Return the [X, Y] coordinate for the center point of the cell that contains the specified text.  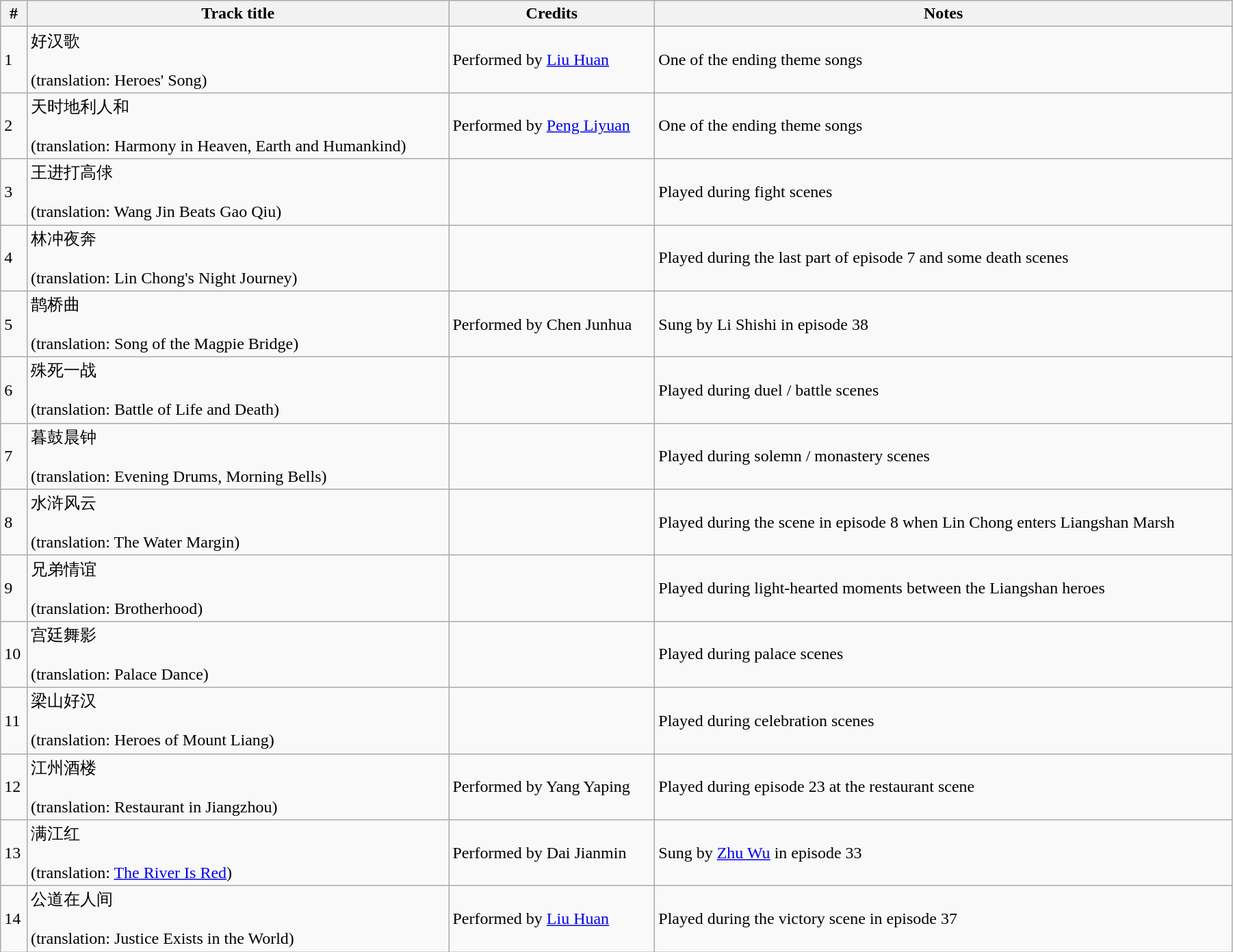
Performed by Dai Jianmin [551, 853]
14 [14, 918]
梁山好汉(translation: Heroes of Mount Liang) [238, 720]
Sung by Li Shishi in episode 38 [944, 324]
3 [14, 192]
Performed by Yang Yaping [551, 787]
好汉歌(translation: Heroes' Song) [238, 60]
Played during light-hearted moments between the Liangshan heroes [944, 589]
王进打高俅(translation: Wang Jin Beats Gao Qiu) [238, 192]
4 [14, 257]
Played during the victory scene in episode 37 [944, 918]
暮鼓晨钟(translation: Evening Drums, Morning Bells) [238, 456]
13 [14, 853]
殊死一战(translation: Battle of Life and Death) [238, 390]
鹊桥曲(translation: Song of the Magpie Bridge) [238, 324]
Played during duel / battle scenes [944, 390]
Played during episode 23 at the restaurant scene [944, 787]
Played during the last part of episode 7 and some death scenes [944, 257]
Played during fight scenes [944, 192]
江州酒楼(translation: Restaurant in Jiangzhou) [238, 787]
2 [14, 126]
11 [14, 720]
Played during solemn / monastery scenes [944, 456]
8 [14, 523]
林冲夜奔(translation: Lin Chong's Night Journey) [238, 257]
满江红(translation: The River Is Red) [238, 853]
Played during palace scenes [944, 654]
1 [14, 60]
Played during the scene in episode 8 when Lin Chong enters Liangshan Marsh [944, 523]
Track title [238, 14]
Credits [551, 14]
Performed by Peng Liyuan [551, 126]
10 [14, 654]
公道在人间(translation: Justice Exists in the World) [238, 918]
Sung by Zhu Wu in episode 33 [944, 853]
12 [14, 787]
Notes [944, 14]
9 [14, 589]
Played during celebration scenes [944, 720]
天时地利人和(translation: Harmony in Heaven, Earth and Humankind) [238, 126]
5 [14, 324]
水浒风云(translation: The Water Margin) [238, 523]
7 [14, 456]
# [14, 14]
宫廷舞影(translation: Palace Dance) [238, 654]
兄弟情谊(translation: Brotherhood) [238, 589]
6 [14, 390]
Performed by Chen Junhua [551, 324]
